Capture the cell that displays the provided text and extract its (X, Y) central coordinate. 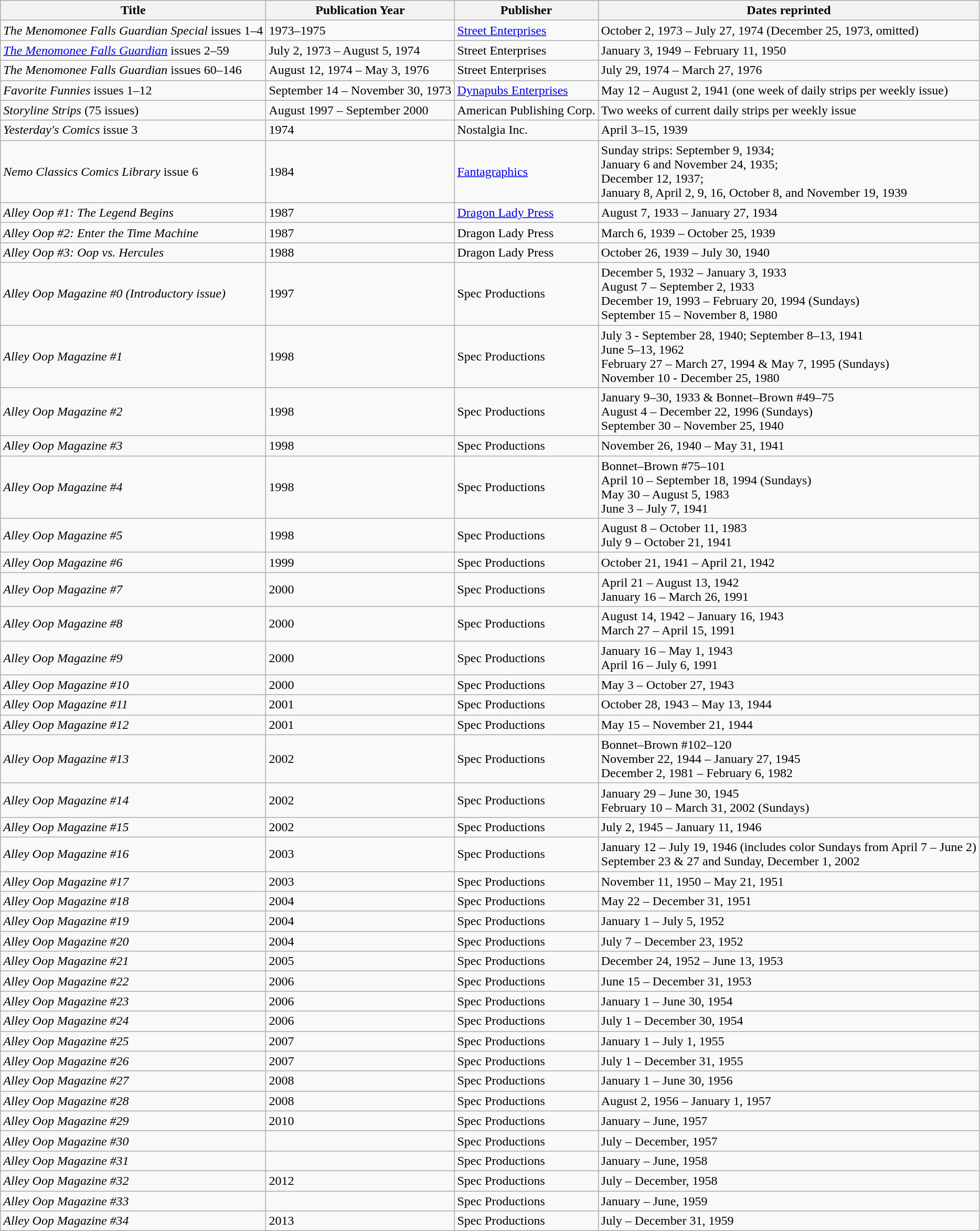
August 1997 – September 2000 (360, 110)
Alley Oop Magazine #23 (133, 1001)
August 12, 1974 – May 3, 1976 (360, 70)
2010 (360, 1121)
Alley Oop Magazine #16 (133, 854)
The Menomonee Falls Guardian issues 2–59 (133, 50)
Alley Oop Magazine #28 (133, 1101)
October 2, 1973 – July 27, 1974 (December 25, 1973, omitted) (789, 30)
July – December 31, 1959 (789, 1221)
July 29, 1974 – March 27, 1976 (789, 70)
Alley Oop #3: Oop vs. Hercules (133, 252)
April 21 – August 13, 1942January 16 – March 26, 1991 (789, 590)
2013 (360, 1221)
The Menomonee Falls Guardian issues 60–146 (133, 70)
Yesterday's Comics issue 3 (133, 130)
Alley Oop Magazine #22 (133, 981)
September 14 – November 30, 1973 (360, 90)
Bonnet–Brown #102–120November 22, 1944 – January 27, 1945December 2, 1981 – February 6, 1982 (789, 759)
Alley Oop Magazine #24 (133, 1021)
1973–1975 (360, 30)
Favorite Funnies issues 1–12 (133, 90)
Alley Oop Magazine #32 (133, 1181)
July 1 – December 30, 1954 (789, 1021)
October 26, 1939 – July 30, 1940 (789, 252)
Alley Oop Magazine #13 (133, 759)
May 12 – August 2, 1941 (one week of daily strips per weekly issue) (789, 90)
1988 (360, 252)
Publication Year (360, 10)
Alley Oop Magazine #27 (133, 1081)
Title (133, 10)
November 11, 1950 – May 21, 1951 (789, 881)
Alley Oop Magazine #30 (133, 1141)
Alley Oop Magazine #19 (133, 921)
January – June, 1957 (789, 1121)
October 28, 1943 – May 13, 1944 (789, 705)
January 1 – July 5, 1952 (789, 921)
June 15 – December 31, 1953 (789, 981)
Alley Oop Magazine #34 (133, 1221)
Alley Oop Magazine #17 (133, 881)
Alley Oop #1: The Legend Begins (133, 213)
January – June, 1958 (789, 1161)
January 1 – June 30, 1956 (789, 1081)
July 3 - September 28, 1940; September 8–13, 1941June 5–13, 1962February 27 – March 27, 1994 & May 7, 1995 (Sundays)November 10 - December 25, 1980 (789, 357)
March 6, 1939 – October 25, 1939 (789, 232)
Alley Oop Magazine #7 (133, 590)
January 3, 1949 – February 11, 1950 (789, 50)
1974 (360, 130)
July 7 – December 23, 1952 (789, 941)
Alley Oop Magazine #26 (133, 1061)
July 1 – December 31, 1955 (789, 1061)
Alley Oop Magazine #3 (133, 446)
1984 (360, 171)
Alley Oop Magazine #18 (133, 901)
2012 (360, 1181)
August 8 – October 11, 1983July 9 – October 21, 1941 (789, 535)
January 9–30, 1933 & Bonnet–Brown #49–75August 4 – December 22, 1996 (Sundays)September 30 – November 25, 1940 (789, 412)
American Publishing Corp. (526, 110)
May 15 – November 21, 1944 (789, 725)
July – December, 1957 (789, 1141)
Alley Oop Magazine #0 (Introductory issue) (133, 294)
Alley Oop Magazine #9 (133, 658)
August 14, 1942 – January 16, 1943March 27 – April 15, 1991 (789, 623)
January 1 – July 1, 1955 (789, 1041)
Alley Oop Magazine #11 (133, 705)
August 7, 1933 – January 27, 1934 (789, 213)
April 3–15, 1939 (789, 130)
May 22 – December 31, 1951 (789, 901)
Nemo Classics Comics Library issue 6 (133, 171)
December 24, 1952 – June 13, 1953 (789, 961)
Alley Oop Magazine #15 (133, 827)
Alley Oop Magazine #31 (133, 1161)
January 12 – July 19, 1946 (includes color Sundays from April 7 – June 2)September 23 & 27 and Sunday, December 1, 2002 (789, 854)
August 2, 1956 – January 1, 1957 (789, 1101)
Alley Oop Magazine #29 (133, 1121)
July 2, 1945 – January 11, 1946 (789, 827)
Alley Oop Magazine #20 (133, 941)
Nostalgia Inc. (526, 130)
January 29 – June 30, 1945February 10 – March 31, 2002 (Sundays) (789, 800)
Alley Oop Magazine #33 (133, 1201)
May 3 – October 27, 1943 (789, 685)
July – December, 1958 (789, 1181)
Alley Oop Magazine #14 (133, 800)
Alley Oop Magazine #2 (133, 412)
Alley Oop #2: Enter the Time Machine (133, 232)
Fantagraphics (526, 171)
Two weeks of current daily strips per weekly issue (789, 110)
December 5, 1932 – January 3, 1933August 7 – September 2, 1933December 19, 1993 – February 20, 1994 (Sundays)September 15 – November 8, 1980 (789, 294)
Storyline Strips (75 issues) (133, 110)
Alley Oop Magazine #12 (133, 725)
October 21, 1941 – April 21, 1942 (789, 563)
Publisher (526, 10)
Alley Oop Magazine #10 (133, 685)
Alley Oop Magazine #25 (133, 1041)
January 16 – May 1, 1943April 16 – July 6, 1991 (789, 658)
Alley Oop Magazine #4 (133, 487)
Dates reprinted (789, 10)
November 26, 1940 – May 31, 1941 (789, 446)
Alley Oop Magazine #8 (133, 623)
January – June, 1959 (789, 1201)
1997 (360, 294)
Alley Oop Magazine #1 (133, 357)
July 2, 1973 – August 5, 1974 (360, 50)
Bonnet–Brown #75–101April 10 – September 18, 1994 (Sundays)May 30 – August 5, 1983June 3 – July 7, 1941 (789, 487)
The Menomonee Falls Guardian Special issues 1–4 (133, 30)
Alley Oop Magazine #5 (133, 535)
Dynapubs Enterprises (526, 90)
2005 (360, 961)
1999 (360, 563)
Sunday strips: September 9, 1934;January 6 and November 24, 1935;December 12, 1937;January 8, April 2, 9, 16, October 8, and November 19, 1939 (789, 171)
Alley Oop Magazine #6 (133, 563)
January 1 – June 30, 1954 (789, 1001)
Alley Oop Magazine #21 (133, 961)
